Return (x, y) of the center of cell containing provided text 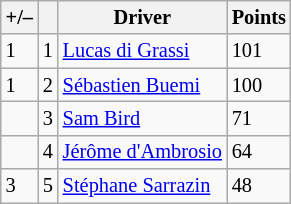
5 (48, 186)
Sam Bird (142, 118)
Sébastien Buemi (142, 85)
Lucas di Grassi (142, 51)
71 (259, 118)
Points (259, 17)
Stéphane Sarrazin (142, 186)
100 (259, 85)
101 (259, 51)
64 (259, 152)
48 (259, 186)
2 (48, 85)
Driver (142, 17)
Jérôme d'Ambrosio (142, 152)
4 (48, 152)
+/– (20, 17)
